Scan for the cell matching the given text and deliver its (X, Y) coordinate at center. 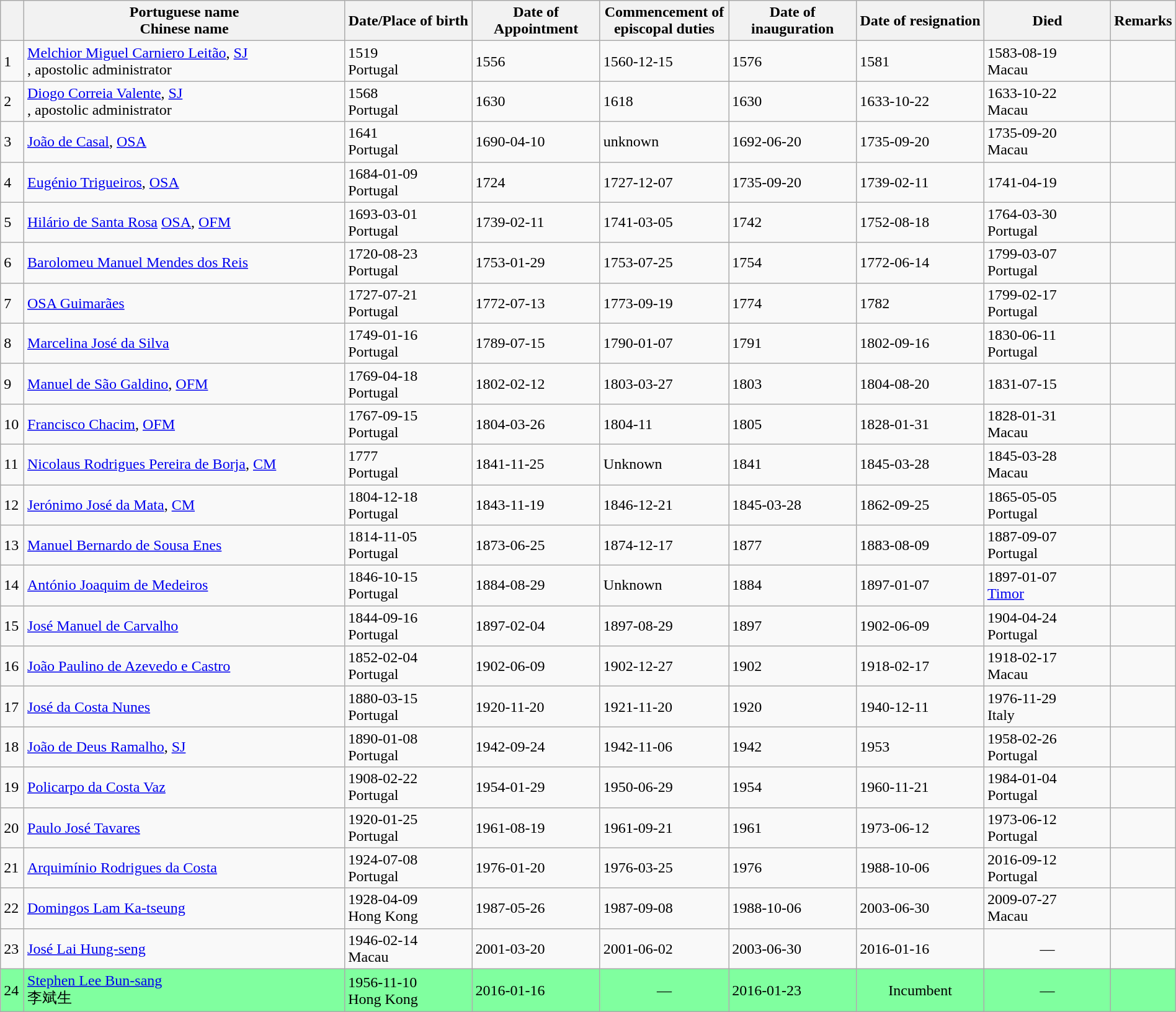
1767-09-15Portugal (408, 424)
1568Portugal (408, 102)
22 (12, 908)
Domingos Lam Ka-tseung (185, 908)
2 (12, 102)
1753-07-25 (664, 263)
1769-04-18Portugal (408, 383)
1804-11 (664, 424)
23 (12, 949)
Barolomeu Manuel Mendes dos Reis (185, 263)
1764-03-30Portugal (1047, 222)
1556 (536, 61)
1844-09-16Portugal (408, 626)
1753-01-29 (536, 263)
Died (1047, 21)
1633-10-22Macau (1047, 102)
1782 (920, 303)
1954-01-29 (536, 788)
17 (12, 707)
11 (12, 464)
1841 (793, 464)
1846-12-21 (664, 505)
1874-12-17 (664, 546)
1841-11-25 (536, 464)
1956-11-10Hong Kong (408, 990)
1742 (793, 222)
1953 (920, 747)
unknown (664, 141)
Arquimínio Rodrigues da Costa (185, 868)
1684-01-09Portugal (408, 182)
1633-10-22 (920, 102)
1581 (920, 61)
10 (12, 424)
1802-09-16 (920, 344)
1843-11-19 (536, 505)
2016-01-23 (793, 990)
1804-08-20 (920, 383)
Commencement of episcopal duties (664, 21)
1928-04-09Hong Kong (408, 908)
Policarpo da Costa Vaz (185, 788)
OSA Guimarães (185, 303)
1789-07-15 (536, 344)
1918-02-17 (920, 666)
7 (12, 303)
1845-03-28Macau (1047, 464)
1846-10-15Portugal (408, 585)
Eugénio Trigueiros, OSA (185, 182)
1752-08-18 (920, 222)
José Lai Hung-seng (185, 949)
12 (12, 505)
1641Portugal (408, 141)
1897-02-04 (536, 626)
João de Deus Ramalho, SJ (185, 747)
José da Costa Nunes (185, 707)
1805 (793, 424)
1749-01-16Portugal (408, 344)
1961-09-21 (664, 827)
Incumbent (920, 990)
1908-02-22Portugal (408, 788)
Melchior Miguel Carniero Leitão, SJ , apostolic administrator (185, 61)
José Manuel de Carvalho (185, 626)
16 (12, 666)
1918-02-17 Macau (1047, 666)
1727-12-07 (664, 182)
1880-03-15Portugal (408, 707)
8 (12, 344)
1873-06-25 (536, 546)
4 (12, 182)
1799-03-07Portugal (1047, 263)
1754 (793, 263)
Nicolaus Rodrigues Pereira de Borja, CM (185, 464)
1890-01-08Portugal (408, 747)
1802-02-12 (536, 383)
2001-03-20 (536, 949)
21 (12, 868)
Manuel Bernardo de Sousa Enes (185, 546)
1773-09-19 (664, 303)
2009-07-27Macau (1047, 908)
1942-11-06 (664, 747)
1887-09-07Portugal (1047, 546)
1799-02-17Portugal (1047, 303)
2001-06-02 (664, 949)
1976-03-25 (664, 868)
Date/Place of birth (408, 21)
1583-08-19Macau (1047, 61)
5 (12, 222)
1814-11-05Portugal (408, 546)
1954 (793, 788)
1777Portugal (408, 464)
1921-11-20 (664, 707)
1942 (793, 747)
1924-07-08Portugal (408, 868)
1828-01-31Macau (1047, 424)
1958-02-26Portugal (1047, 747)
Stephen Lee Bun-sang李斌生 (185, 990)
Portuguese nameChinese name (185, 21)
6 (12, 263)
1519Portugal (408, 61)
1560-12-15 (664, 61)
Diogo Correia Valente, SJ , apostolic administrator (185, 102)
1920-01-25Portugal (408, 827)
Date of Appointment (536, 21)
1897-01-07 Timor (1047, 585)
1741-03-05 (664, 222)
Manuel de São Galdino, OFM (185, 383)
João Paulino de Azevedo e Castro (185, 666)
1772-07-13 (536, 303)
1960-11-21 (920, 788)
18 (12, 747)
1902-12-27 (664, 666)
14 (12, 585)
1724 (536, 182)
Marcelina José da Silva (185, 344)
Remarks (1143, 21)
1865-05-05Portugal (1047, 505)
João de Casal, OSA (185, 141)
1897-08-29 (664, 626)
1961-08-19 (536, 827)
1720-08-23Portugal (408, 263)
1987-05-26 (536, 908)
1692-06-20 (793, 141)
1 (12, 61)
1976-01-20 (536, 868)
1774 (793, 303)
1828-01-31 (920, 424)
1884-08-29 (536, 585)
1727-07-21Portugal (408, 303)
1803-03-27 (664, 383)
1735-09-20 Macau (1047, 141)
1862-09-25 (920, 505)
1946-02-14Macau (408, 949)
1804-12-18Portugal (408, 505)
1576 (793, 61)
1831-07-15 (1047, 383)
1897 (793, 626)
1897-01-07 (920, 585)
20 (12, 827)
1693-03-01Portugal (408, 222)
1920-11-20 (536, 707)
1790-01-07 (664, 344)
1976 (793, 868)
13 (12, 546)
1883-08-09 (920, 546)
1902 (793, 666)
Date of resignation (920, 21)
1973-06-12 Portugal (1047, 827)
24 (12, 990)
Hilário de Santa Rosa OSA, OFM (185, 222)
1791 (793, 344)
3 (12, 141)
1920 (793, 707)
Francisco Chacim, OFM (185, 424)
Date of inauguration (793, 21)
1942-09-24 (536, 747)
1950-06-29 (664, 788)
1772-06-14 (920, 263)
19 (12, 788)
1803 (793, 383)
1984-01-04Portugal (1047, 788)
1741-04-19 (1047, 182)
Jerónimo José da Mata, CM (185, 505)
1976-11-29 Italy (1047, 707)
Paulo José Tavares (185, 827)
1690-04-10 (536, 141)
António Joaquim de Medeiros (185, 585)
1987-09-08 (664, 908)
15 (12, 626)
1973-06-12 (920, 827)
1804-03-26 (536, 424)
1884 (793, 585)
1830-06-11Portugal (1047, 344)
1904-04-24 Portugal (1047, 626)
1618 (664, 102)
1940-12-11 (920, 707)
9 (12, 383)
1877 (793, 546)
1852-02-04Portugal (408, 666)
2016-09-12 Portugal (1047, 868)
1961 (793, 827)
